Return the (X, Y) coordinate for the center point of the cell that contains the specified text.  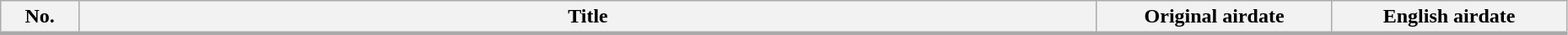
No. (40, 17)
English airdate (1449, 17)
Original airdate (1214, 17)
Title (589, 17)
